Identify which cell holds the provided text, then report its (X, Y) central coordinate. 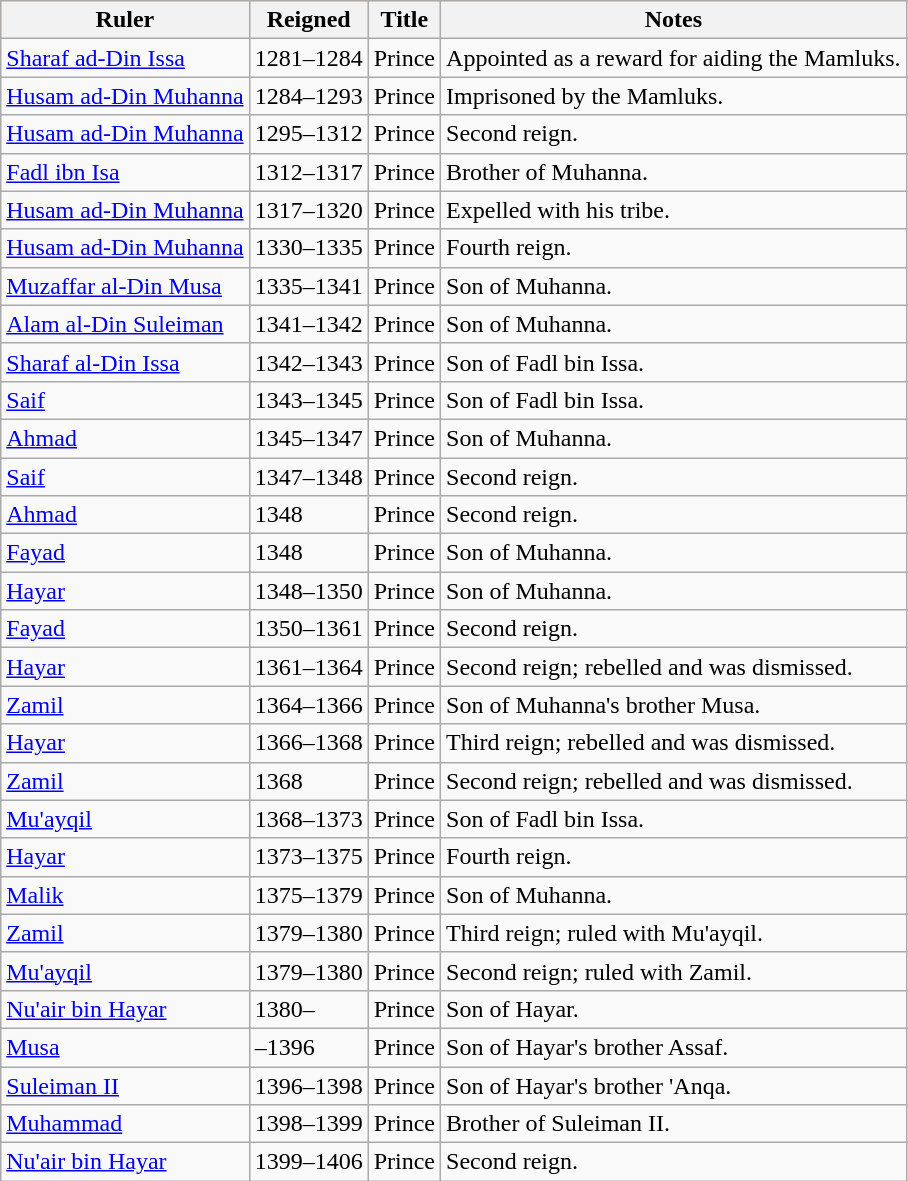
Muhammad (125, 1124)
Fadl ibn Isa (125, 172)
Third reign; rebelled and was dismissed. (674, 743)
1361–1364 (308, 667)
1342–1343 (308, 362)
1366–1368 (308, 743)
1375–1379 (308, 895)
Muzaffar al-Din Musa (125, 286)
Notes (674, 20)
Son of Hayar. (674, 1009)
Alam al-Din Suleiman (125, 324)
Expelled with his tribe. (674, 210)
1399–1406 (308, 1162)
Son of Hayar's brother 'Anqa. (674, 1085)
1281–1284 (308, 58)
1347–1348 (308, 477)
Sharaf ad-Din Issa (125, 58)
1380– (308, 1009)
1343–1345 (308, 400)
1348–1350 (308, 591)
1364–1366 (308, 705)
1345–1347 (308, 438)
Ruler (125, 20)
Imprisoned by the Mamluks. (674, 96)
Second reign; ruled with Zamil. (674, 971)
1317–1320 (308, 210)
1396–1398 (308, 1085)
Malik (125, 895)
Sharaf al-Din Issa (125, 362)
1330–1335 (308, 248)
1350–1361 (308, 629)
Brother of Muhanna. (674, 172)
1335–1341 (308, 286)
Third reign; ruled with Mu'ayqil. (674, 933)
1312–1317 (308, 172)
1368 (308, 781)
Reigned (308, 20)
–1396 (308, 1047)
1373–1375 (308, 857)
1341–1342 (308, 324)
Musa (125, 1047)
1295–1312 (308, 134)
1284–1293 (308, 96)
Title (404, 20)
Brother of Suleiman II. (674, 1124)
Suleiman II (125, 1085)
Son of Hayar's brother Assaf. (674, 1047)
1368–1373 (308, 819)
Appointed as a reward for aiding the Mamluks. (674, 58)
Son of Muhanna's brother Musa. (674, 705)
1398–1399 (308, 1124)
